Identify which cell holds the provided text, then report its [X, Y] central coordinate. 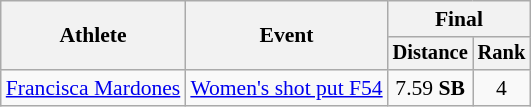
Rank [502, 54]
Final [459, 19]
Francisca Mardones [94, 88]
Distance [430, 54]
Event [286, 36]
Athlete [94, 36]
Women's shot put F54 [286, 88]
7.59 SB [430, 88]
4 [502, 88]
